Provide the (x, y) coordinate of the cell's center where the given text is located.  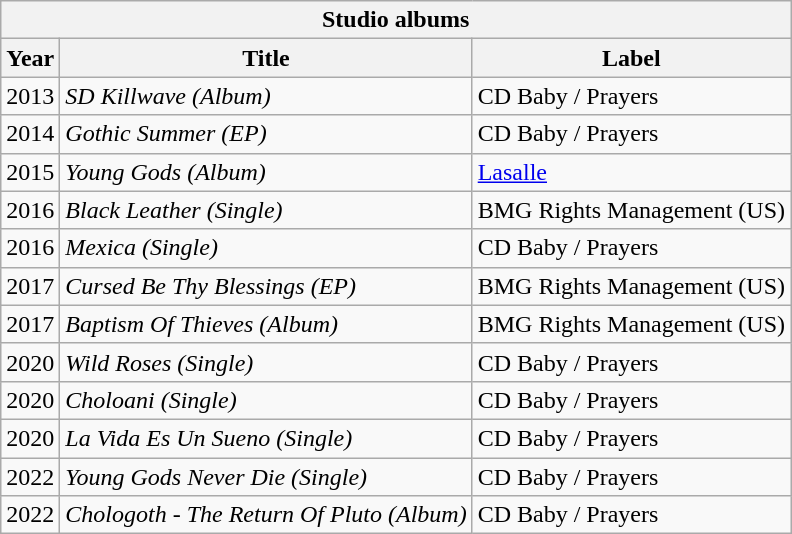
Cursed Be Thy Blessings (EP) (266, 286)
SD Killwave (Album) (266, 96)
La Vida Es Un Sueno (Single) (266, 438)
Lasalle (631, 172)
2013 (30, 96)
Studio albums (396, 20)
Title (266, 58)
Black Leather (Single) (266, 210)
Year (30, 58)
Choloani (Single) (266, 400)
2015 (30, 172)
Young Gods Never Die (Single) (266, 477)
Chologoth - The Return Of Pluto (Album) (266, 515)
Label (631, 58)
Mexica (Single) (266, 248)
2014 (30, 134)
Gothic Summer (EP) (266, 134)
Baptism Of Thieves (Album) (266, 324)
Wild Roses (Single) (266, 362)
Young Gods (Album) (266, 172)
